Find where the given text appears and provide that cell's center as [x, y] coordinate. 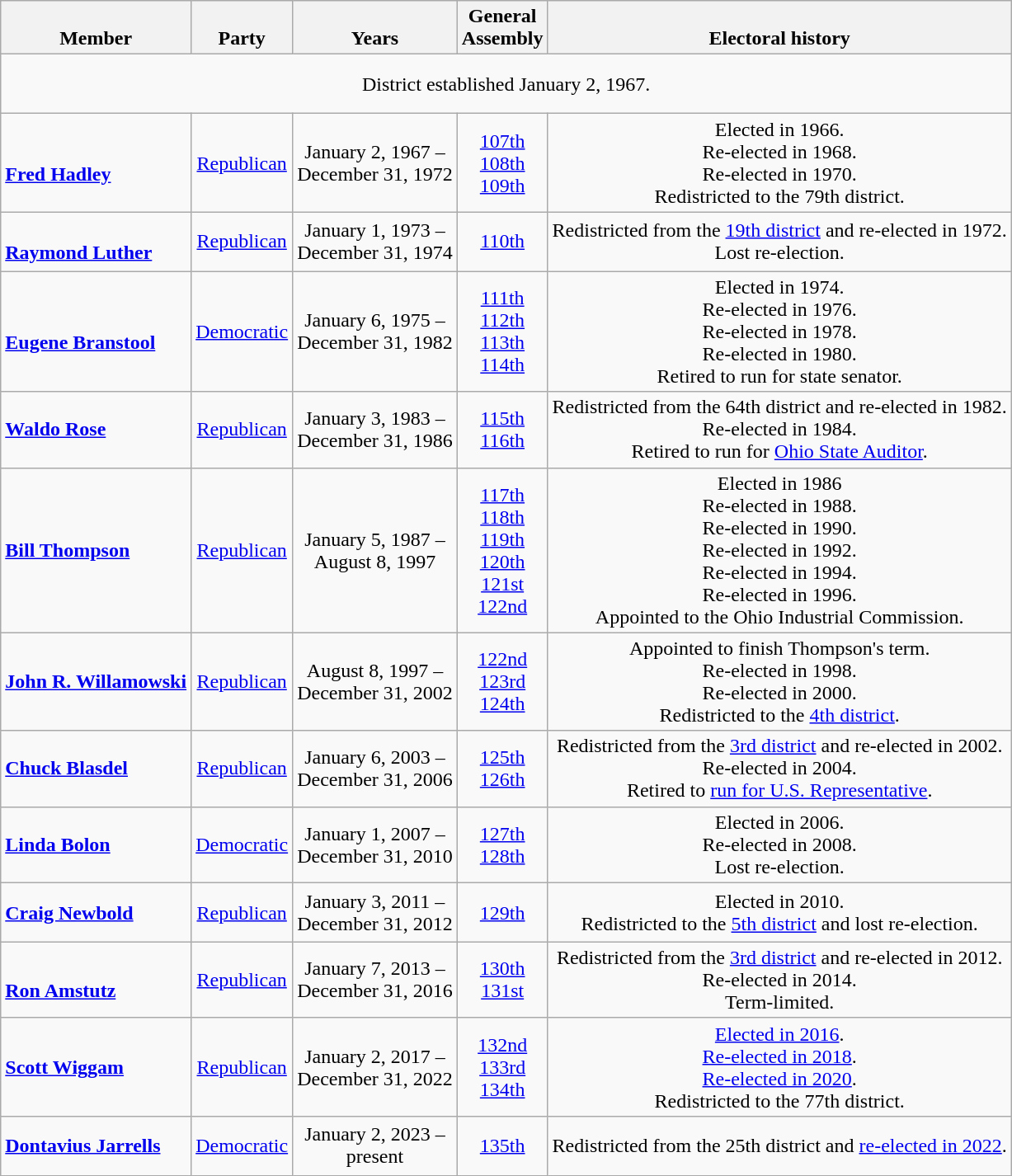
Redistricted from the 64th district and re-elected in 1982.Re-elected in 1984.Retired to run for Ohio State Auditor. [779, 430]
115th116th [502, 430]
January 2, 2017 –December 31, 2022 [375, 1067]
130th131st [502, 980]
Redistricted from the 25th district and re-elected in 2022. [779, 1145]
January 3, 2011 –December 31, 2012 [375, 912]
Redistricted from the 3rd district and re-elected in 2012.Re-elected in 2014.Term-limited. [779, 980]
Ron Amstutz [96, 980]
January 3, 1983 –December 31, 1986 [375, 430]
John R. Willamowski [96, 681]
January 1, 1973 –December 31, 1974 [375, 242]
Member [96, 28]
Scott Wiggam [96, 1067]
127th128th [502, 844]
Dontavius Jarrells [96, 1145]
Waldo Rose [96, 430]
Elected in 2006.Re-elected in 2008.Lost re-election. [779, 844]
Electoral history [779, 28]
107th108th109th [502, 163]
Raymond Luther [96, 242]
January 6, 1975 –December 31, 1982 [375, 332]
January 2, 1967 –December 31, 1972 [375, 163]
Redistricted from the 3rd district and re-elected in 2002.Re-elected in 2004.Retired to run for U.S. Representative. [779, 769]
Elected in 2016.Re-elected in 2018.Re-elected in 2020.Redistricted to the 77th district. [779, 1067]
Elected in 2010.Redistricted to the 5th district and lost re-election. [779, 912]
Elected in 1966.Re-elected in 1968.Re-elected in 1970.Redistricted to the 79th district. [779, 163]
January 6, 2003 –December 31, 2006 [375, 769]
August 8, 1997 –December 31, 2002 [375, 681]
110th [502, 242]
125th126th [502, 769]
Bill Thompson [96, 550]
Party [242, 28]
Chuck Blasdel [96, 769]
GeneralAssembly [502, 28]
Elected in 1974.Re-elected in 1976.Re-elected in 1978.Re-elected in 1980.Retired to run for state senator. [779, 332]
117th118th119th120th121st122nd [502, 550]
Linda Bolon [96, 844]
Appointed to finish Thompson's term.Re-elected in 1998.Re-elected in 2000.Redistricted to the 4th district. [779, 681]
Eugene Branstool [96, 332]
District established January 2, 1967. [506, 84]
135th [502, 1145]
111th112th113th114th [502, 332]
129th [502, 912]
Redistricted from the 19th district and re-elected in 1972.Lost re-election. [779, 242]
January 7, 2013 –December 31, 2016 [375, 980]
January 1, 2007 –December 31, 2010 [375, 844]
132nd133rd134th [502, 1067]
Fred Hadley [96, 163]
Craig Newbold [96, 912]
January 2, 2023 –present [375, 1145]
Years [375, 28]
January 5, 1987 –August 8, 1997 [375, 550]
122nd123rd124th [502, 681]
